For the text-containing cell, return its midpoint in [x, y] coordinate format. 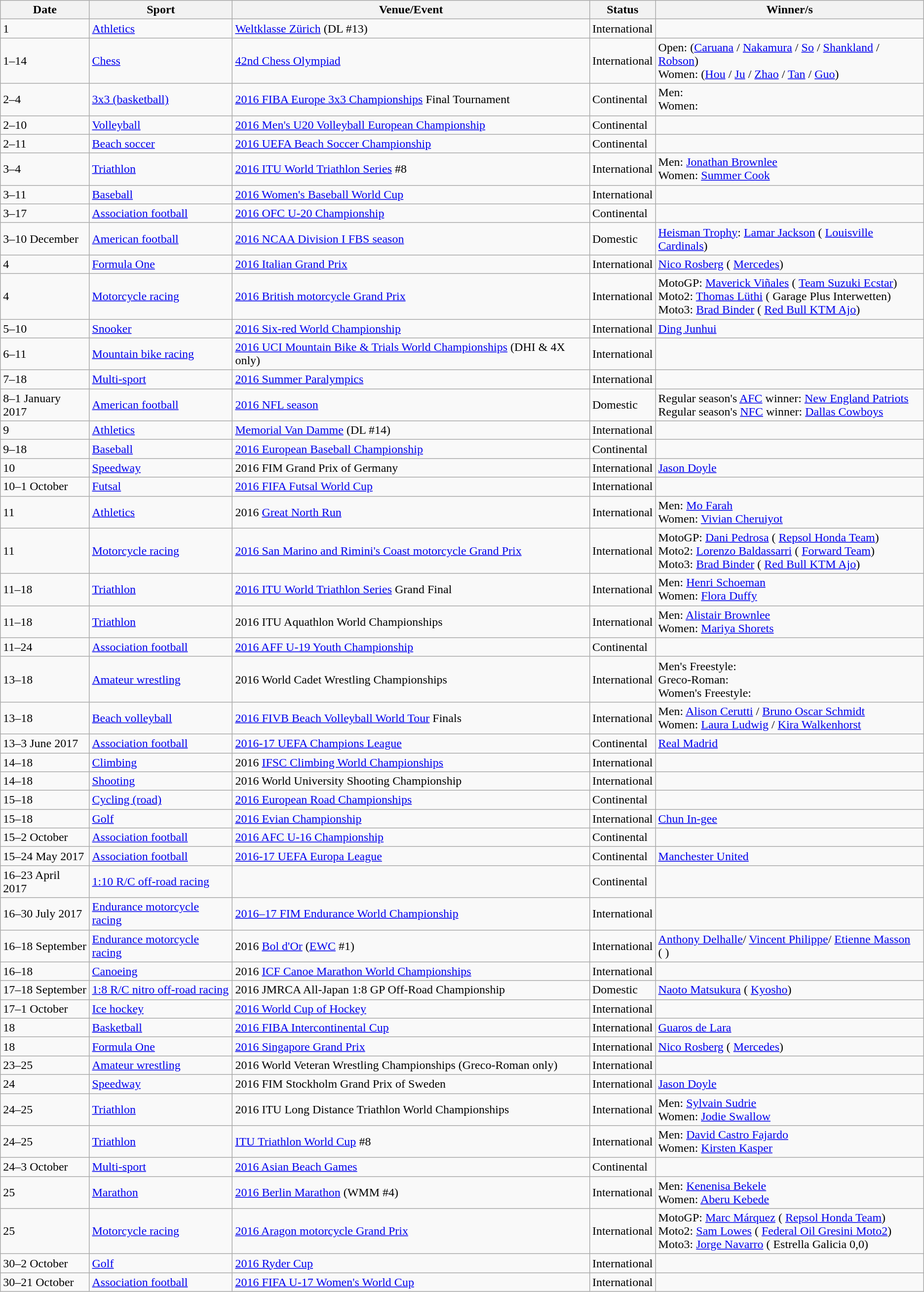
2016 FIFA Futsal World Cup [411, 487]
Men: Henri SchoemanWomen: Flora Duffy [790, 589]
2016 ICF Canoe Marathon World Championships [411, 971]
9 [45, 430]
Men: Alistair BrownleeWomen: Mariya Shorets [790, 622]
2016 NFL season [411, 405]
2016–17 FIM Endurance World Championship [411, 914]
2016 British motorcycle Grand Prix [411, 296]
2–11 [45, 144]
Men's Freestyle: Greco-Roman: Women's Freestyle: [790, 679]
2016 Women's Baseball World Cup [411, 194]
3–4 [45, 169]
2016 AFF U-19 Youth Championship [411, 647]
Men: Sylvain SudrieWomen: Jodie Swallow [790, 1109]
2016 Evian Championship [411, 819]
Marathon [161, 1192]
16–18 [45, 971]
Basketball [161, 1027]
3–10 December [45, 239]
16–18 September [45, 946]
Weltklasse Zürich (DL #13) [411, 29]
Men: Alison Cerutti / Bruno Oscar SchmidtWomen: Laura Ludwig / Kira Walkenhorst [790, 718]
2016 NCAA Division I FBS season [411, 239]
15–24 May 2017 [45, 856]
Sport [161, 10]
2016 FIM Stockholm Grand Prix of Sweden [411, 1084]
1–14 [45, 61]
2016 OFC U-20 Championship [411, 213]
16–30 July 2017 [45, 914]
Cycling (road) [161, 800]
2016 Summer Paralympics [411, 380]
2016 Bol d'Or (EWC #1) [411, 946]
Futsal [161, 487]
2016 Aragon motorcycle Grand Prix [411, 1231]
2016 Ryder Cup [411, 1263]
3–17 [45, 213]
Heisman Trophy: Lamar Jackson ( Louisville Cardinals) [790, 239]
2016 FIBA Intercontinental Cup [411, 1027]
Mountain bike racing [161, 354]
17–18 September [45, 990]
15–2 October [45, 837]
Chun In-gee [790, 819]
Climbing [161, 762]
Anthony Delhalle/ Vincent Philippe/ Etienne Masson( ) [790, 946]
Shooting [161, 781]
Date [45, 10]
Snooker [161, 328]
1:8 R/C nitro off-road racing [161, 990]
2016 Berlin Marathon (WMM #4) [411, 1192]
24–3 October [45, 1167]
Men: Kenenisa BekeleWomen: Aberu Kebede [790, 1192]
23–25 [45, 1065]
2016 Italian Grand Prix [411, 264]
2016-17 UEFA Europa League [411, 856]
3–11 [45, 194]
Real Madrid [790, 743]
30–21 October [45, 1282]
2–10 [45, 125]
Ice hockey [161, 1009]
2016 FIVB Beach Volleyball World Tour Finals [411, 718]
2016 ITU Aquathlon World Championships [411, 622]
2016 Great North Run [411, 512]
2016 World University Shooting Championship [411, 781]
2016 UEFA Beach Soccer Championship [411, 144]
42nd Chess Olympiad [411, 61]
MotoGP: Marc Márquez ( Repsol Honda Team)Moto2: Sam Lowes ( Federal Oil Gresini Moto2)Moto3: Jorge Navarro ( Estrella Galicia 0,0) [790, 1231]
2016 World Cup of Hockey [411, 1009]
2016 World Cadet Wrestling Championships [411, 679]
2016 JMRCA All-Japan 1:8 GP Off-Road Championship [411, 990]
Men: Mo FarahWomen: Vivian Cheruiyot [790, 512]
7–18 [45, 380]
Guaros de Lara [790, 1027]
1:10 R/C off-road racing [161, 881]
2016 FIFA U-17 Women's World Cup [411, 1282]
Chess [161, 61]
Venue/Event [411, 10]
MotoGP: Maverick Viñales ( Team Suzuki Ecstar)Moto2: Thomas Lüthi ( Garage Plus Interwetten)Moto3: Brad Binder ( Red Bull KTM Ajo) [790, 296]
3x3 (basketball) [161, 100]
ITU Triathlon World Cup #8 [411, 1142]
Winner/s [790, 10]
2016 Singapore Grand Prix [411, 1046]
10 [45, 468]
Volleyball [161, 125]
10–1 October [45, 487]
2016 European Baseball Championship [411, 449]
Men: David Castro FajardoWomen: Kirsten Kasper [790, 1142]
2016 San Marino and Rimini's Coast motorcycle Grand Prix [411, 551]
2016 FIM Grand Prix of Germany [411, 468]
6–11 [45, 354]
2016 ITU World Triathlon Series Grand Final [411, 589]
16–23 April 2017 [45, 881]
Canoeing [161, 971]
17–1 October [45, 1009]
2016 ITU Long Distance Triathlon World Championships [411, 1109]
13–3 June 2017 [45, 743]
2016 Men's U20 Volleyball European Championship [411, 125]
30–2 October [45, 1263]
Regular season's AFC winner: New England PatriotsRegular season's NFC winner: Dallas Cowboys [790, 405]
Manchester United [790, 856]
2016 UCI Mountain Bike & Trials World Championships (DHI & 4X only) [411, 354]
11–24 [45, 647]
Ding Junhui [790, 328]
MotoGP: Dani Pedrosa ( Repsol Honda Team)Moto2: Lorenzo Baldassarri ( Forward Team)Moto3: Brad Binder ( Red Bull KTM Ajo) [790, 551]
2016 FIBA Europe 3x3 Championships Final Tournament [411, 100]
Men: Women: [790, 100]
2016 Six-red World Championship [411, 328]
2016 ITU World Triathlon Series #8 [411, 169]
2016 World Veteran Wrestling Championships (Greco-Roman only) [411, 1065]
24 [45, 1084]
Beach soccer [161, 144]
Open: (Caruana / Nakamura / So / Shankland / Robson)Women: (Hou / Ju / Zhao / Tan / Guo) [790, 61]
2016 Asian Beach Games [411, 1167]
1 [45, 29]
Status [622, 10]
Beach volleyball [161, 718]
5–10 [45, 328]
Memorial Van Damme (DL #14) [411, 430]
8–1 January 2017 [45, 405]
2016 European Road Championships [411, 800]
2–4 [45, 100]
2016 AFC U-16 Championship [411, 837]
2016-17 UEFA Champions League [411, 743]
Naoto Matsukura ( Kyosho) [790, 990]
9–18 [45, 449]
2016 IFSC Climbing World Championships [411, 762]
Men: Jonathan BrownleeWomen: Summer Cook [790, 169]
